Return the [x, y] coordinate for the center point of the cell that contains the specified text.  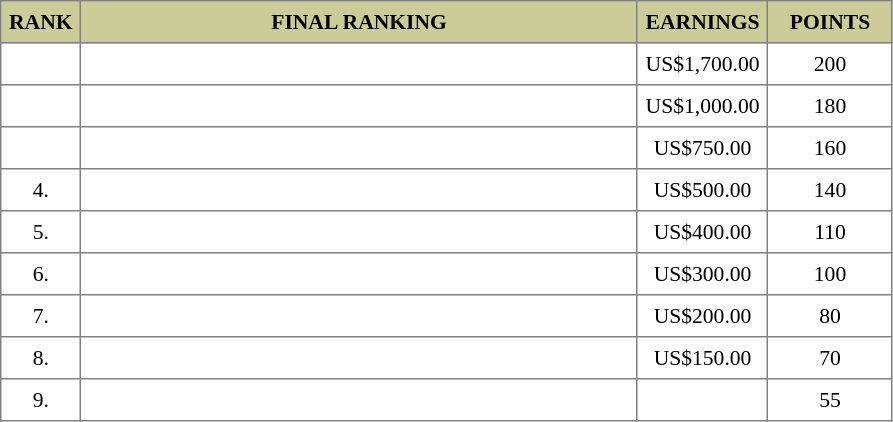
US$400.00 [702, 232]
7. [41, 316]
US$150.00 [702, 358]
80 [830, 316]
EARNINGS [702, 22]
US$200.00 [702, 316]
180 [830, 106]
POINTS [830, 22]
140 [830, 190]
70 [830, 358]
100 [830, 274]
4. [41, 190]
9. [41, 400]
RANK [41, 22]
5. [41, 232]
FINAL RANKING [359, 22]
160 [830, 148]
8. [41, 358]
US$1,000.00 [702, 106]
US$1,700.00 [702, 64]
55 [830, 400]
110 [830, 232]
6. [41, 274]
US$750.00 [702, 148]
US$500.00 [702, 190]
200 [830, 64]
US$300.00 [702, 274]
